Return the (x, y) coordinate for the center point of the cell that contains the specified text.  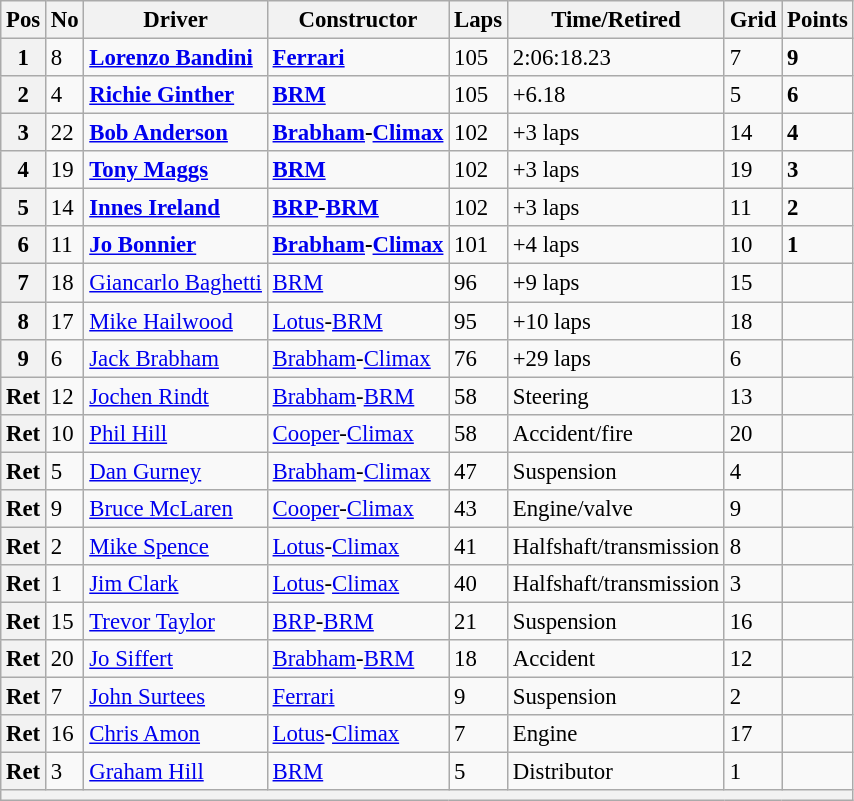
Accident/fire (616, 433)
Tony Maggs (176, 170)
Innes Ireland (176, 208)
Jim Clark (176, 584)
Driver (176, 20)
Dan Gurney (176, 471)
41 (478, 546)
Lorenzo Bandini (176, 58)
Grid (752, 20)
76 (478, 358)
+29 laps (616, 358)
Trevor Taylor (176, 621)
Laps (478, 20)
22 (65, 133)
Giancarlo Baghetti (176, 283)
Constructor (358, 20)
Engine (616, 734)
95 (478, 321)
+9 laps (616, 283)
+6.18 (616, 95)
Jo Siffert (176, 659)
101 (478, 245)
Steering (616, 396)
Graham Hill (176, 772)
13 (752, 396)
Jack Brabham (176, 358)
Bruce McLaren (176, 509)
Distributor (616, 772)
Time/Retired (616, 20)
Jochen Rindt (176, 396)
Richie Ginther (176, 95)
Jo Bonnier (176, 245)
No (65, 20)
21 (478, 621)
Mike Spence (176, 546)
2:06:18.23 (616, 58)
47 (478, 471)
Pos (24, 20)
96 (478, 283)
Bob Anderson (176, 133)
40 (478, 584)
+10 laps (616, 321)
John Surtees (176, 697)
Phil Hill (176, 433)
Chris Amon (176, 734)
Mike Hailwood (176, 321)
Points (818, 20)
Lotus-BRM (358, 321)
Engine/valve (616, 509)
43 (478, 509)
+4 laps (616, 245)
Accident (616, 659)
